For the text-containing cell, return its midpoint in [X, Y] coordinate format. 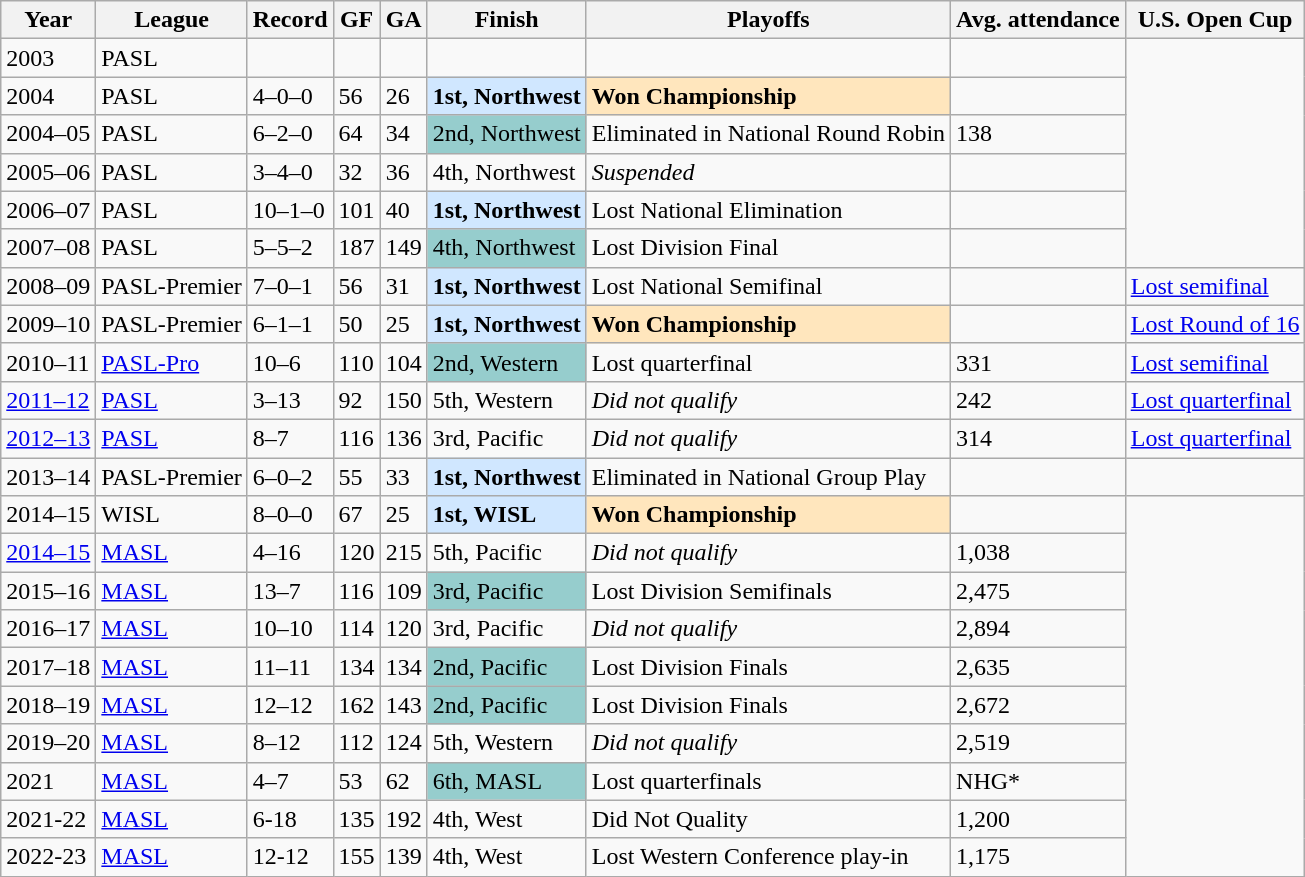
2016–17 [48, 629]
4–7 [290, 781]
2,519 [1038, 743]
Lost Division Final [768, 248]
2017–18 [48, 667]
2003 [48, 58]
1,200 [1038, 819]
2,475 [1038, 591]
2008–09 [48, 286]
13–7 [290, 591]
162 [356, 705]
2015–16 [48, 591]
Avg. attendance [1038, 20]
149 [404, 248]
8–12 [290, 743]
2019–20 [48, 743]
2009–10 [48, 324]
2004 [48, 96]
3–13 [290, 400]
4–16 [290, 553]
138 [1038, 134]
10–10 [290, 629]
67 [356, 515]
Lost Western Conference play-in [768, 857]
Eliminated in National Round Robin [768, 134]
5–5–2 [290, 248]
53 [356, 781]
Eliminated in National Group Play [768, 477]
33 [404, 477]
101 [356, 210]
2,894 [1038, 629]
192 [404, 819]
2010–11 [48, 362]
U.S. Open Cup [1215, 20]
104 [404, 362]
NHG* [1038, 781]
PASL-Pro [172, 362]
6–1–1 [290, 324]
2006–07 [48, 210]
GA [404, 20]
1,175 [1038, 857]
Lost Round of 16 [1215, 324]
Lost National Semifinal [768, 286]
2007–08 [48, 248]
136 [404, 438]
26 [404, 96]
2013–14 [48, 477]
12–12 [290, 705]
92 [356, 400]
WISL [172, 515]
GF [356, 20]
2,672 [1038, 705]
Did Not Quality [768, 819]
215 [404, 553]
3–4–0 [290, 172]
7–0–1 [290, 286]
2004–05 [48, 134]
1,038 [1038, 553]
64 [356, 134]
2012–13 [48, 438]
2nd, Western [506, 362]
32 [356, 172]
2021-22 [48, 819]
31 [404, 286]
34 [404, 134]
109 [404, 591]
2005–06 [48, 172]
112 [356, 743]
8–0–0 [290, 515]
50 [356, 324]
242 [1038, 400]
314 [1038, 438]
55 [356, 477]
Lost National Elimination [768, 210]
331 [1038, 362]
Playoffs [768, 20]
2022-23 [48, 857]
6–2–0 [290, 134]
62 [404, 781]
187 [356, 248]
114 [356, 629]
10–6 [290, 362]
6–0–2 [290, 477]
Year [48, 20]
36 [404, 172]
League [172, 20]
110 [356, 362]
5th, Pacific [506, 553]
Suspended [768, 172]
10–1–0 [290, 210]
2021 [48, 781]
8–7 [290, 438]
2018–19 [48, 705]
150 [404, 400]
2,635 [1038, 667]
135 [356, 819]
Finish [506, 20]
155 [356, 857]
Lost Division Semifinals [768, 591]
139 [404, 857]
1st, WISL [506, 515]
143 [404, 705]
4–0–0 [290, 96]
124 [404, 743]
40 [404, 210]
6th, MASL [506, 781]
2nd, Northwest [506, 134]
11–11 [290, 667]
12-12 [290, 857]
2011–12 [48, 400]
Record [290, 20]
6-18 [290, 819]
Lost quarterfinals [768, 781]
